Output the [x, y] coordinate of the center of the cell containing the given text.  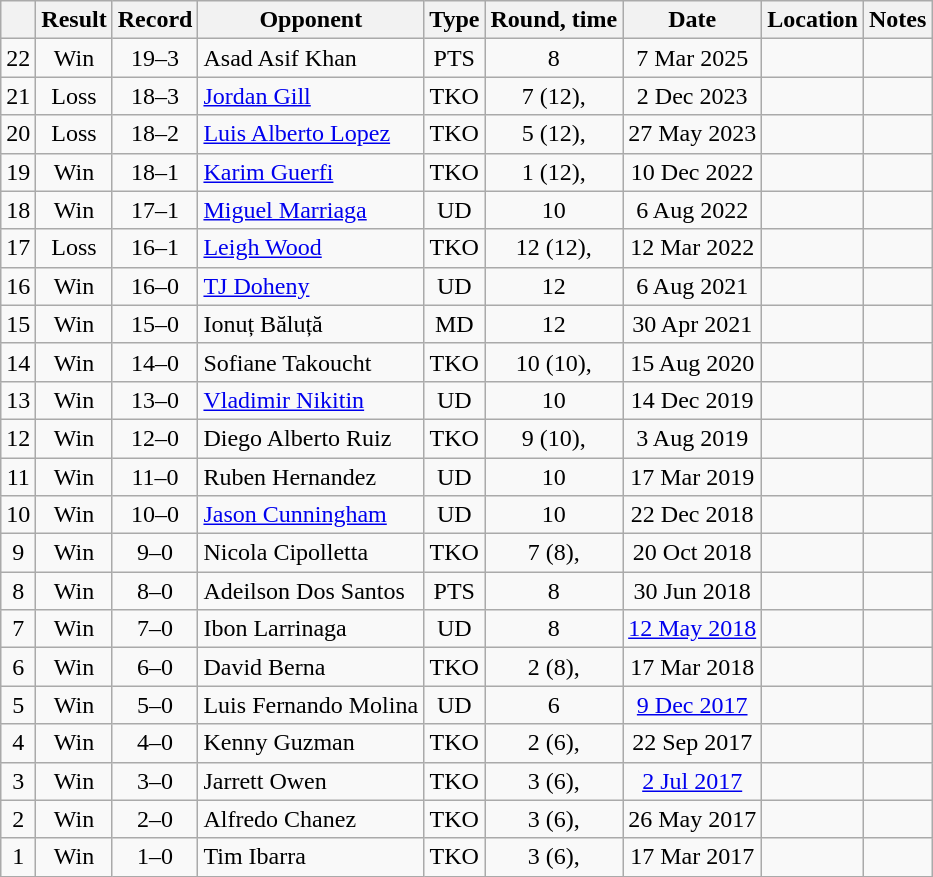
16 [18, 286]
22 [18, 58]
30 Apr 2021 [692, 324]
14 Dec 2019 [692, 400]
4–0 [155, 743]
6 Aug 2021 [692, 286]
Adeilson Dos Santos [311, 591]
27 May 2023 [692, 134]
19 [18, 172]
1 [18, 857]
Opponent [311, 20]
9 [18, 553]
Sofiane Takoucht [311, 362]
19–3 [155, 58]
7–0 [155, 629]
10 (10), [554, 362]
26 May 2017 [692, 819]
6 Aug 2022 [692, 210]
10 Dec 2022 [692, 172]
Ruben Hernandez [311, 477]
Notes [897, 20]
Ionuț Băluță [311, 324]
2 (8), [554, 667]
9 Dec 2017 [692, 705]
20 [18, 134]
7 (8), [554, 553]
14–0 [155, 362]
13–0 [155, 400]
10–0 [155, 515]
Luis Alberto Lopez [311, 134]
22 Sep 2017 [692, 743]
Alfredo Chanez [311, 819]
Jason Cunningham [311, 515]
18–2 [155, 134]
MD [454, 324]
3 Aug 2019 [692, 438]
Tim Ibarra [311, 857]
12 (12), [554, 248]
12 May 2018 [692, 629]
22 Dec 2018 [692, 515]
Karim Guerfi [311, 172]
2 (6), [554, 743]
16–1 [155, 248]
30 Jun 2018 [692, 591]
15 [18, 324]
Jordan Gill [311, 96]
12–0 [155, 438]
18–3 [155, 96]
1 (12), [554, 172]
2 [18, 819]
2 Jul 2017 [692, 781]
Round, time [554, 20]
TJ Doheny [311, 286]
17 Mar 2017 [692, 857]
2 Dec 2023 [692, 96]
17 [18, 248]
8–0 [155, 591]
15 Aug 2020 [692, 362]
5–0 [155, 705]
9–0 [155, 553]
21 [18, 96]
4 [18, 743]
17 Mar 2018 [692, 667]
Result [74, 20]
14 [18, 362]
12 Mar 2022 [692, 248]
17 Mar 2019 [692, 477]
17–1 [155, 210]
9 (10), [554, 438]
Nicola Cipolletta [311, 553]
David Berna [311, 667]
18 [18, 210]
2–0 [155, 819]
Asad Asif Khan [311, 58]
3–0 [155, 781]
Jarrett Owen [311, 781]
Ibon Larrinaga [311, 629]
Location [813, 20]
5 [18, 705]
Record [155, 20]
Date [692, 20]
Kenny Guzman [311, 743]
11 [18, 477]
20 Oct 2018 [692, 553]
6–0 [155, 667]
7 Mar 2025 [692, 58]
15–0 [155, 324]
Luis Fernando Molina [311, 705]
Diego Alberto Ruiz [311, 438]
Leigh Wood [311, 248]
7 [18, 629]
Miguel Marriaga [311, 210]
1–0 [155, 857]
16–0 [155, 286]
3 [18, 781]
13 [18, 400]
11–0 [155, 477]
Type [454, 20]
18–1 [155, 172]
5 (12), [554, 134]
Vladimir Nikitin [311, 400]
7 (12), [554, 96]
